For the text-containing cell, return its midpoint in [x, y] coordinate format. 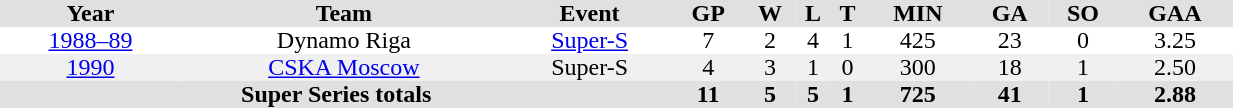
W [770, 14]
725 [918, 94]
2.50 [1174, 68]
GAA [1174, 14]
GP [708, 14]
Dynamo Riga [344, 40]
3 [770, 68]
Team [344, 14]
SO [1082, 14]
23 [1010, 40]
T [847, 14]
Event [590, 14]
300 [918, 68]
7 [708, 40]
Super Series totals [336, 94]
2 [770, 40]
2.88 [1174, 94]
L [813, 14]
GA [1010, 14]
3.25 [1174, 40]
1990 [90, 68]
18 [1010, 68]
41 [1010, 94]
1988–89 [90, 40]
425 [918, 40]
MIN [918, 14]
Year [90, 14]
CSKA Moscow [344, 68]
11 [708, 94]
